Locate the cell with the specified text and output its [x, y] center coordinate. 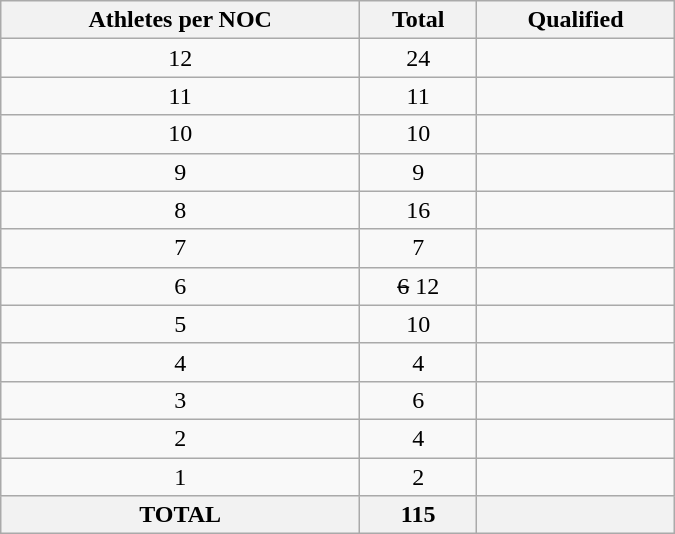
12 [180, 58]
Qualified [576, 20]
3 [180, 400]
24 [418, 58]
115 [418, 515]
6 12 [418, 286]
Total [418, 20]
Athletes per NOC [180, 20]
16 [418, 210]
TOTAL [180, 515]
8 [180, 210]
1 [180, 477]
5 [180, 324]
